Return (X, Y) of the center of cell containing provided text 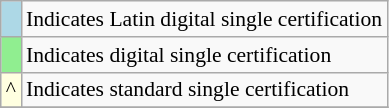
Indicates Latin digital single certification (204, 19)
Indicates digital single certification (204, 55)
^ (11, 90)
Indicates standard single certification (204, 90)
